Search for the cell housing the specified text and yield its (X, Y) center coordinate. 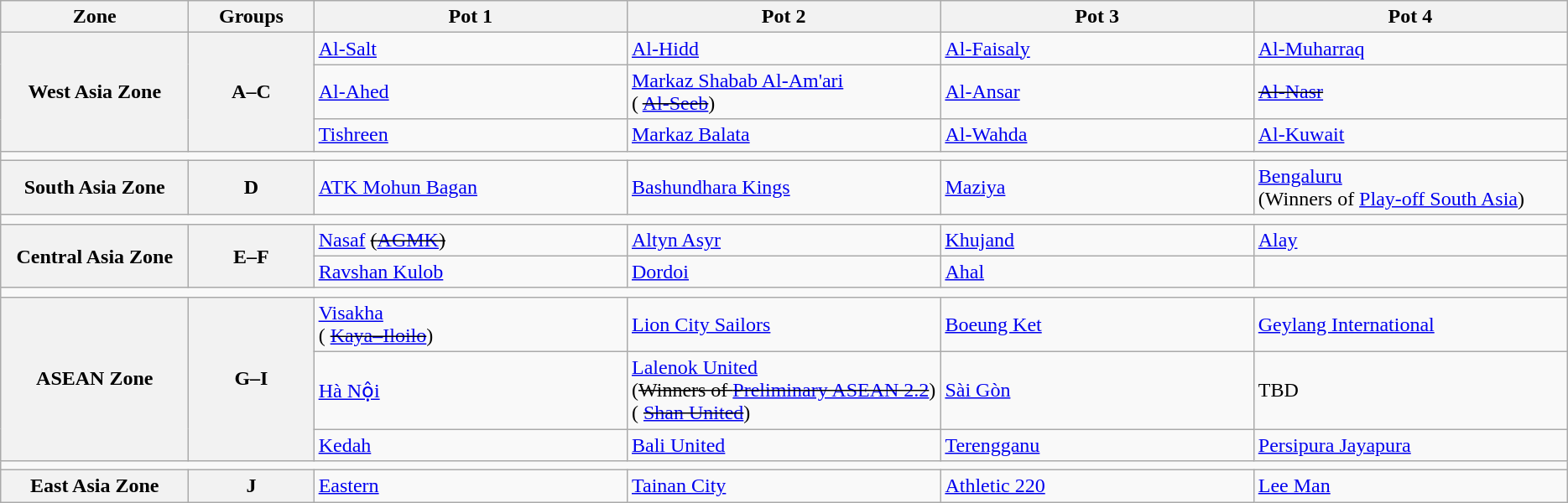
ATK Mohun Bagan (470, 188)
Tainan City (784, 486)
Bengaluru(Winners of Play-off South Asia) (1409, 188)
ASEAN Zone (95, 379)
J (252, 486)
Terengganu (1097, 445)
Hà Nội (470, 390)
South Asia Zone (95, 188)
Pot 3 (1097, 17)
E–F (252, 256)
Tishreen (470, 135)
Pot 4 (1409, 17)
Al-Nasr (1409, 92)
Altyn Asyr (784, 240)
Ravshan Kulob (470, 272)
Bali United (784, 445)
Kedah (470, 445)
Alay (1409, 240)
A–C (252, 92)
Al-Ahed (470, 92)
G–I (252, 379)
Al-Ansar (1097, 92)
Geylang International (1409, 324)
Al-Hidd (784, 49)
Markaz Balata (784, 135)
Markaz Shabab Al-Am'ari( Al-Seeb) (784, 92)
Maziya (1097, 188)
Lalenok United(Winners of Preliminary ASEAN 2.2)( Shan United) (784, 390)
Nasaf (AGMK) (470, 240)
Lee Man (1409, 486)
East Asia Zone (95, 486)
West Asia Zone (95, 92)
Persipura Jayapura (1409, 445)
Al-Faisaly (1097, 49)
Central Asia Zone (95, 256)
Al-Salt (470, 49)
Athletic 220 (1097, 486)
Boeung Ket (1097, 324)
Al-Kuwait (1409, 135)
Groups (252, 17)
Dordoi (784, 272)
Eastern (470, 486)
Bashundhara Kings (784, 188)
D (252, 188)
Sài Gòn (1097, 390)
Zone (95, 17)
Al-Muharraq (1409, 49)
Ahal (1097, 272)
Al-Wahda (1097, 135)
Lion City Sailors (784, 324)
Pot 1 (470, 17)
Pot 2 (784, 17)
Visakha( Kaya–Iloilo) (470, 324)
TBD (1409, 390)
Khujand (1097, 240)
